Determine the [X, Y] coordinate at the center of the cell enclosing the given text.  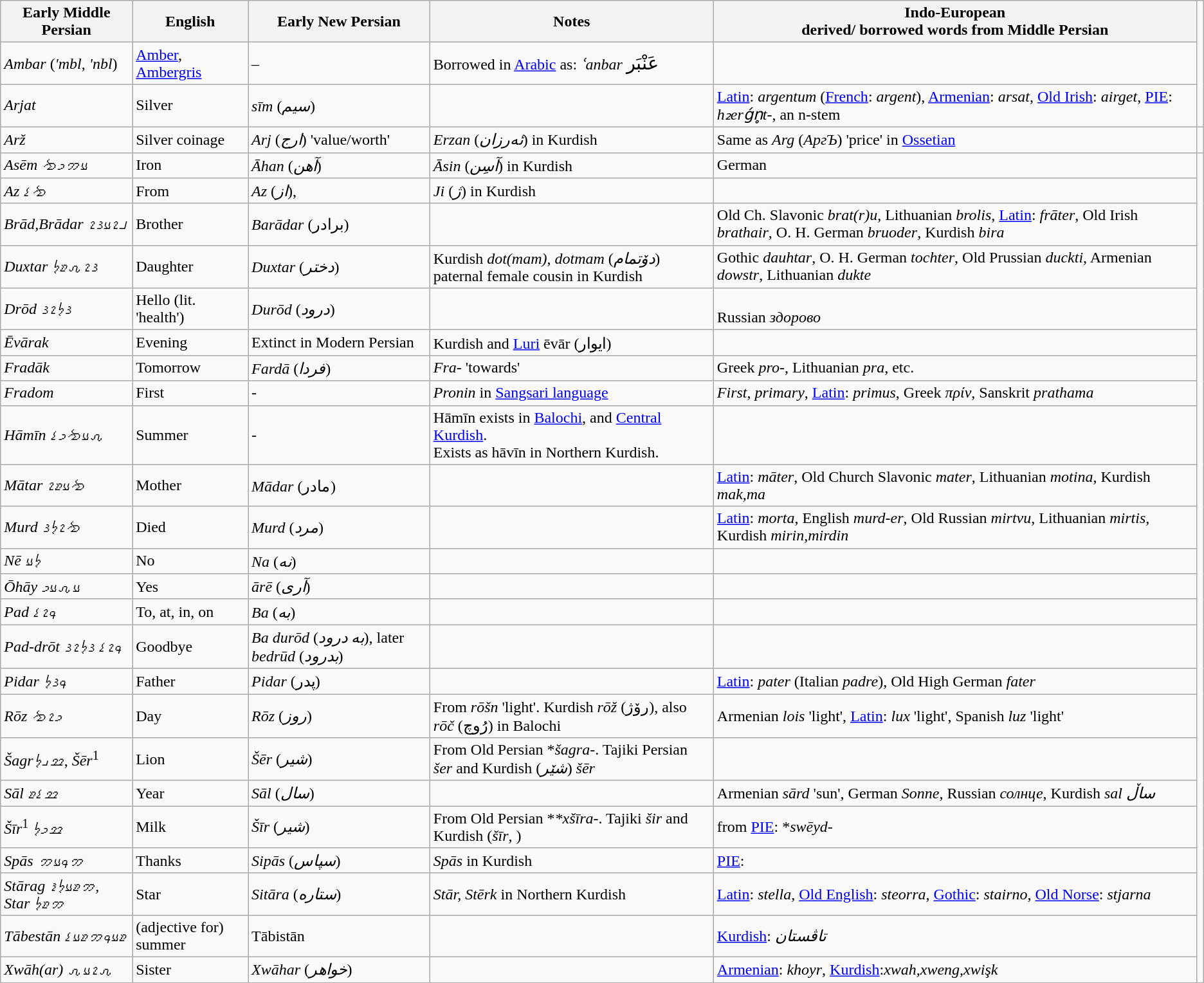
Az (از), [340, 191]
Latin: stella, Old English: steorra, Gothic: stairno, Old Norse: stjarna [954, 894]
Early Middle Persian [67, 22]
Xwāh(ar) 𐭧𐭥𐭠𐭧 [67, 969]
Gothic dauhtar, O. H. German tochter, Old Prussian duckti, Armenian dowstr, Lithuanian dukte [954, 266]
Tomorrow [190, 368]
Ambar ('mbl, 'nbl) [67, 63]
Arž [67, 140]
Notes [571, 22]
Extinct in Modern Persian [340, 343]
Silver [190, 106]
Duxtar 𐭣𐭥𐭧𐭲𐭫 [67, 266]
Ba (به) [340, 612]
Arj (ارج) 'value/worth' [340, 140]
Old Ch. Slavonic brat(r)u, Lithuanian brolis, Latin: frāter, Old Irish brathair, O. H. German bruoder, Kurdish bira [954, 224]
Nē 𐭫𐭠 [67, 561]
from PIE: *swēyd- [954, 827]
Rōz (روز) [340, 715]
Summer [190, 435]
Borrowed in Arabic as: ʿanbar عَنْبَر [571, 63]
PIE: [954, 861]
Āsin (آسِن) in Kurdish [571, 165]
Fradom [67, 393]
Sister [190, 969]
Fradāk [67, 368]
Spās in Kurdish [571, 861]
Pronin in Sangsari language [571, 393]
Armenian lois 'light', Latin: lux 'light', Spanish luz 'light' [954, 715]
Same as Arg (АргЪ) 'price' in Ossetian [954, 140]
Šagr𐭱𐭢𐭫, Šēr1 [67, 759]
Milk [190, 827]
No [190, 561]
Brād,Brādar 𐭡𐭥𐭠𐭣𐭥 [67, 224]
Az 𐭬𐭭 [67, 191]
Mātar 𐭬𐭠𐭲𐭥 [67, 485]
Asēm 𐭠𐭮𐭩𐭬 [67, 165]
Russian здорово [954, 309]
Amber, Ambergris [190, 63]
Silver coinage [190, 140]
Drōd 𐭣𐭫𐭥𐭣 [67, 309]
From Old Persian **xšīra-. Tajiki šir and Kurdish (šīr, ) [571, 827]
Šīr (شیر) [340, 827]
Āhan (آهن) [340, 165]
Xwāhar (خواهر) [340, 969]
Brother [190, 224]
Šēr (شیر) [340, 759]
Ji (ژ) in Kurdish [571, 191]
Mother [190, 485]
Sitāra (ستاره) [340, 894]
Daughter [190, 266]
From Old Persian *šagra-. Tajiki Persian šer and Kurdish (شێر) šēr [571, 759]
ārē (آری) [340, 587]
Thanks [190, 861]
Kurdish dot(mam), dotmam (دۆتمام) paternal female cousin in Kurdish [571, 266]
Sāl 𐭱𐭭𐭲 [67, 793]
Ēvārak [67, 343]
Died [190, 528]
Na (نه) [340, 561]
Durōd (درود) [340, 309]
Early New Persian [340, 22]
Armenian: khoyr, Kurdish:xwah,xweng,xwişk [954, 969]
Lion [190, 759]
Goodbye [190, 647]
First [190, 393]
Star [190, 894]
Murd (مرد) [340, 528]
English [190, 22]
(adjective for) summer [190, 935]
Arjat [67, 106]
Kurdish: تاڤستان [954, 935]
Tābistān [340, 935]
Hello (lit. 'health') [190, 309]
From [190, 191]
Spās 𐭮𐭯𐭠𐭮 [67, 861]
German [954, 165]
Mādar (مادر) [340, 485]
Hāmīn 𐭧𐭠𐭬𐭩𐭭 [67, 435]
Pad 𐭯𐭥𐭭 [67, 612]
sīm (سیم) [340, 106]
Sāl (سال) [340, 793]
Pad-drōt 𐭯𐭥𐭭 𐭣𐭫𐭥𐭣 [67, 647]
Iron [190, 165]
Ba durōd (به درود), later bedrūd (بدرود) [340, 647]
Hāmīn exists in Balochi, and Central Kurdish.Exists as hāvīn in Northern Kurdish. [571, 435]
Erzan (ئەرزان) in Kurdish [571, 140]
Indo-Europeanderived/ borrowed words from Middle Persian [954, 22]
Fardā (فردا) [340, 368]
Rōz 𐭩𐭥𐭬 [67, 715]
Pidar (پدر) [340, 681]
Greek pro-, Lithuanian pra, etc. [954, 368]
Latin: morta, English murd-er, Old Russian mirtvu, Lithuanian mirtis, Kurdish mirin,mirdin [954, 528]
Murd 𐭬𐭥𐭫𐭣 [67, 528]
Latin: pater (Italian padre), Old High German fater [954, 681]
Year [190, 793]
Duxtar (دختر) [340, 266]
Stārag 𐭮𐭲𐭠𐭫𐭪, Star 𐭮𐭲𐭫 [67, 894]
– [340, 63]
From rōšn 'light'. Kurdish rōž (رۆژ), also rōč (رُوچ) in Balochi [571, 715]
Tābestān 𐭲𐭠𐭯𐭮𐭲𐭠𐭭 [67, 935]
Armenian sārd 'sun', German Sonne, Russian солнце, Kurdish sal ساڵ [954, 793]
Pidar 𐭯𐭣𐭫 [67, 681]
Fra- 'towards' [571, 368]
Barādar (برادر) [340, 224]
Evening [190, 343]
Day [190, 715]
Latin: argentum (French: argent), Armenian: arsat, Old Irish: airget, PIE: h₂erǵn̥t-, an n-stem [954, 106]
Father [190, 681]
Latin: māter, Old Church Slavonic mater, Lithuanian motina, Kurdish mak,ma [954, 485]
Sipās (سپاس) [340, 861]
Kurdish and Luri ēvār (ایوار) [571, 343]
Šīr𐭱𐭩𐭫 1 [67, 827]
To, at, in, on [190, 612]
Ōhāy 𐭠𐭧𐭠𐭩 [67, 587]
First, primary, Latin: primus, Greek πρίν, Sanskrit prathama [954, 393]
Yes [190, 587]
Stār, Stērk in Northern Kurdish [571, 894]
